Identify which cell holds the provided text, then report its [X, Y] central coordinate. 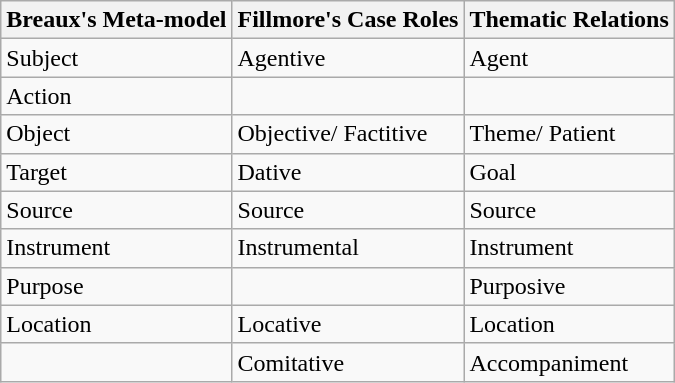
Instrumental [348, 248]
Thematic Relations [569, 20]
Comitative [348, 362]
Action [116, 96]
Dative [348, 172]
Agent [569, 58]
Locative [348, 324]
Object [116, 134]
Purpose [116, 286]
Fillmore's Case Roles [348, 20]
Accompaniment [569, 362]
Target [116, 172]
Goal [569, 172]
Subject [116, 58]
Theme/ Patient [569, 134]
Purposive [569, 286]
Agentive [348, 58]
Objective/ Factitive [348, 134]
Breaux's Meta-model [116, 20]
